Capture the cell that displays the provided text and extract its (x, y) central coordinate. 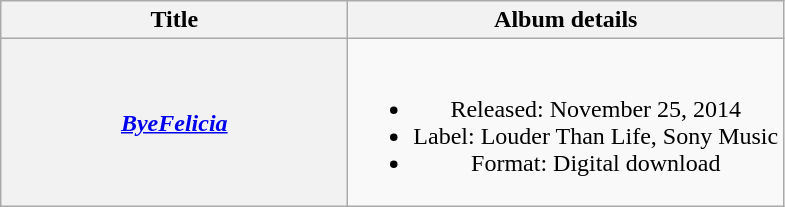
ByeFelicia (174, 122)
Album details (566, 20)
Released: November 25, 2014Label: Louder Than Life, Sony MusicFormat: Digital download (566, 122)
Title (174, 20)
